Return the (x, y) coordinate for the center point of the cell that contains the specified text.  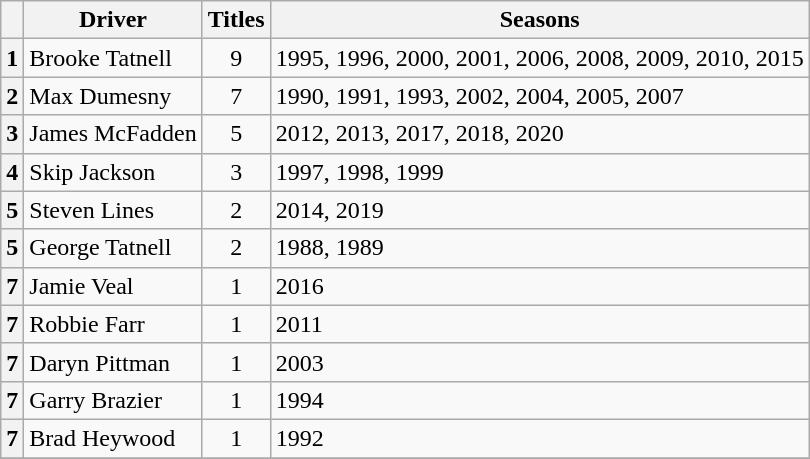
Max Dumesny (113, 96)
Driver (113, 20)
9 (236, 58)
1988, 1989 (540, 248)
Jamie Veal (113, 286)
2003 (540, 362)
Brooke Tatnell (113, 58)
1995, 1996, 2000, 2001, 2006, 2008, 2009, 2010, 2015 (540, 58)
4 (12, 172)
2016 (540, 286)
Daryn Pittman (113, 362)
2012, 2013, 2017, 2018, 2020 (540, 134)
George Tatnell (113, 248)
Brad Heywood (113, 438)
Robbie Farr (113, 324)
1992 (540, 438)
James McFadden (113, 134)
1997, 1998, 1999 (540, 172)
1990, 1991, 1993, 2002, 2004, 2005, 2007 (540, 96)
Skip Jackson (113, 172)
Steven Lines (113, 210)
2014, 2019 (540, 210)
Garry Brazier (113, 400)
1994 (540, 400)
2011 (540, 324)
Seasons (540, 20)
Titles (236, 20)
